Detect which cell encompasses the target text, then output its (x, y) center coordinate. 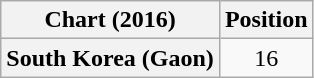
South Korea (Gaon) (110, 58)
Chart (2016) (110, 20)
16 (266, 58)
Position (266, 20)
